From the cell containing the given text, extract its center point as (x, y) coordinate. 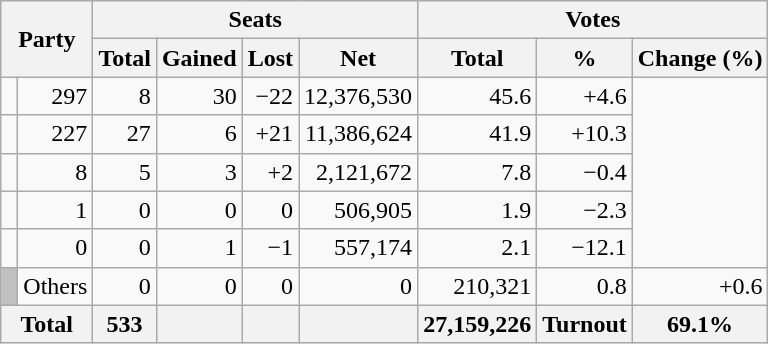
12,376,530 (358, 96)
% (585, 58)
Turnout (585, 324)
7.8 (478, 172)
2.1 (478, 248)
−1 (270, 248)
30 (199, 96)
−2.3 (585, 210)
Seats (256, 20)
11,386,624 (358, 134)
−12.1 (585, 248)
−22 (270, 96)
Votes (593, 20)
27,159,226 (478, 324)
−0.4 (585, 172)
+21 (270, 134)
+2 (270, 172)
2,121,672 (358, 172)
210,321 (478, 286)
557,174 (358, 248)
+10.3 (585, 134)
Net (358, 58)
Change (%) (700, 58)
Party (47, 39)
27 (125, 134)
297 (56, 96)
69.1% (700, 324)
5 (125, 172)
3 (199, 172)
Lost (270, 58)
1.9 (478, 210)
506,905 (358, 210)
+4.6 (585, 96)
533 (125, 324)
Gained (199, 58)
41.9 (478, 134)
6 (199, 134)
Others (56, 286)
45.6 (478, 96)
227 (56, 134)
0.8 (585, 286)
+0.6 (700, 286)
